Search for the cell housing the specified text and yield its [X, Y] center coordinate. 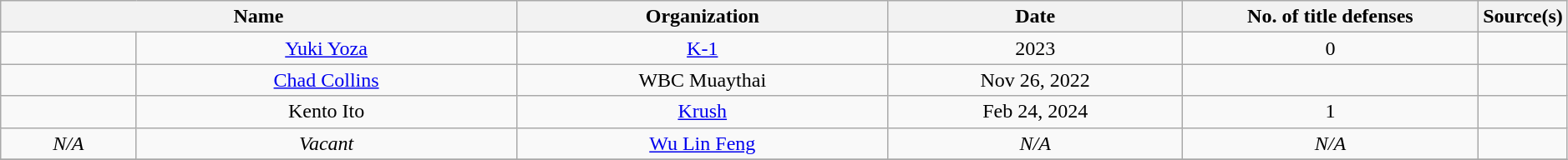
Chad Collins [326, 80]
Name [259, 17]
Feb 24, 2024 [1035, 112]
No. of title defenses [1330, 17]
1 [1330, 112]
Vacant [326, 143]
Source(s) [1524, 17]
Wu Lin Feng [702, 143]
Organization [702, 17]
Date [1035, 17]
Yuki Yoza [326, 48]
2023 [1035, 48]
Krush [702, 112]
0 [1330, 48]
Kento Ito [326, 112]
WBC Muaythai [702, 80]
Nov 26, 2022 [1035, 80]
K-1 [702, 48]
